Search for the cell housing the specified text and yield its (x, y) center coordinate. 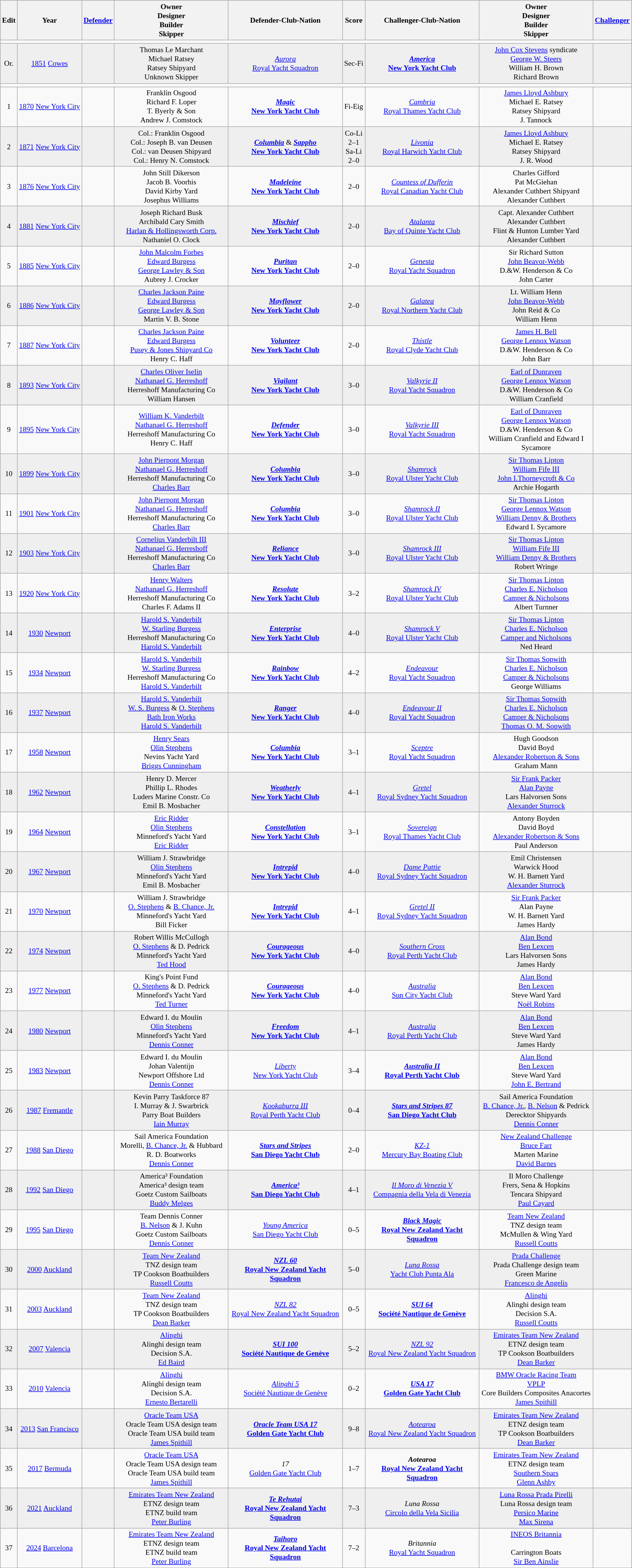
Charles Jackson PaineEdward BurgessGeorge Lawley & SonMartin V. B. Stone (172, 305)
VigilantNew York Yacht Club (285, 385)
INEOS Britannia Carrington Boats Sir Ben Ainslie (536, 1548)
Sir Thomas LiptonGeorge Lennox WatsonWilliam Denny & BrothersEdward I. Sycamore (536, 514)
John Malcolm ForbesEdward BurgessGeorge Lawley & SonAubrey J. Crocker (172, 266)
Southern CrossRoyal Perth Yacht Club (422, 951)
Defender-Club-Nation (285, 20)
LibertyNew York Yacht Club (285, 1071)
7–2 (354, 1548)
Young AmericaSan Diego Yacht Club (285, 1229)
1988 San Diego (50, 1150)
2000 Auckland (50, 1270)
Edit (9, 20)
BritanniaRoyal Yacht Squadron (422, 1548)
AustraliaRoyal Perth Yacht Club (422, 1031)
VolunteerNew York Yacht Club (285, 345)
NZL 60Royal New Zealand Yacht Squadron (285, 1270)
0–4 (354, 1110)
NZL 82Royal New Zealand Yacht Squadron (285, 1309)
Score (354, 20)
Il Moro ChallengeFrers, Sena & HopkinsTencara ShipyardPaul Cayard (536, 1189)
2013 San Francisco (50, 1428)
1895 New York City (50, 429)
Countess of DufferinRoyal Canadian Yacht Club (422, 186)
DefenderNew York Yacht Club (285, 429)
18 (9, 792)
New Zealand ChallengeBruce FarrMarten MarineDavid Barnes (536, 1150)
Sir Thomas LiptonWilliam Fife IIIJohn I.Thorneycroft & CoArchie Hogarth (536, 474)
19 (9, 832)
3 (9, 186)
Charles GiffordPat McGiehanAlexander Cuthbert ShipyardAlexander Cuthbert (536, 186)
SovereignRoyal Thames Yacht Club (422, 832)
1871 New York City (50, 147)
25 (9, 1071)
1–7 (354, 1468)
28 (9, 1189)
1964 Newport (50, 832)
AmericaNew York Yacht Club (422, 63)
2024 Barcelona (50, 1548)
TaihoroRoyal New Zealand Yacht Squadron (285, 1548)
1920 New York City (50, 593)
0–2 (354, 1389)
Endeavour IIRoyal Yacht Squadron (422, 713)
20 (9, 871)
36 (9, 1508)
26 (9, 1110)
PuritanNew York Yacht Club (285, 266)
Valkyrie IIIRoyal Yacht Squadron (422, 429)
FreedomNew York Yacht Club (285, 1031)
Col.: Franklin OsgoodCol.: Joseph B. van DeusenCol.: van Deusen ShipyardCol.: Henry N. Comstock (172, 147)
1886 New York City (50, 305)
Sir Richard SuttonJohn Beavor-WebbD.&W. Henderson & CoJohn Carter (536, 266)
AustraliaSun City Yacht Club (422, 991)
Joseph Richard BuskArchibald Cary SmithHarlan & Hollingsworth Corp.Nathaniel O. Clock (172, 226)
GalateaRoyal Northern Yacht Club (422, 305)
Sir Frank PackerAlan PayneW. H. Barnett YardJames Hardy (536, 911)
RainbowNew York Yacht Club (285, 673)
Fi-Eig (354, 107)
Te RehutaiRoyal New Zealand Yacht Squadron (285, 1508)
4–2 (354, 673)
15 (9, 673)
John Cox Stevens syndicateGeorge W. SteersWilliam H. BrownRichard Brown (536, 63)
1881 New York City (50, 226)
Alan BondBen LexcenLars Halvorsen Sons James Hardy (536, 951)
Edward I. du MoulinJohan ValentijnNewport Offshore LtdDennis Conner (172, 1071)
1876 New York City (50, 186)
1987 Fremantle (50, 1110)
21 (9, 911)
35 (9, 1468)
3–4 (354, 1071)
5–2 (354, 1349)
Shamrock IIIRoyal Ulster Yacht Club (422, 553)
9–8 (354, 1428)
2003 Auckland (50, 1309)
Australia IIRoyal Perth Yacht Club (422, 1071)
32 (9, 1349)
10 (9, 474)
Lt. William HennJohn Beavor-WebbJohn Reid & CoWilliam Henn (536, 305)
30 (9, 1270)
Hugh GoodsonDavid BoydAlexander Robertson & SonsGraham Mann (536, 752)
Stars and Stripes 87San Diego Yacht Club (422, 1110)
Sir Thomas LiptonCharles E. NicholsonCamper & NicholsonsAlbert Turnner (536, 593)
Black MagicRoyal New Zealand Yacht Squadron (422, 1229)
2007 Valencia (50, 1349)
Emirates Team New ZealandETNZ design teamSouthern SparsGlenn Ashby (536, 1468)
Eric RidderOlin StephensMinneford's Yacht YardEric Ridder (172, 832)
ConstellationNew York Yacht Club (285, 832)
29 (9, 1229)
1899 New York City (50, 474)
12 (9, 553)
Team New ZealandTNZ design teamMcMullen & Wing YardRussell Coutts (536, 1229)
CambriaRoyal Thames Yacht Club (422, 107)
1887 New York City (50, 345)
AlinghiAlinghi design teamDecision S.A.Ernesto Bertarelli (172, 1389)
John Still DikersonJacob B. VoorhisDavid Kirby YardJosephus Williams (172, 186)
Team New ZealandTNZ design teamTP Cookson BoatbuildersDean Barker (172, 1309)
RelianceNew York Yacht Club (285, 553)
17 (9, 752)
Henry SearsOlin StephensNevins Yacht YardBriggs Cunningham (172, 752)
1893 New York City (50, 385)
5–0 (354, 1270)
Sail America FoundationB. Chance, Jr., B. Nelson & PedrickDerecktor ShipyardsDennis Conner (536, 1110)
1870 New York City (50, 107)
Sir Thomas SopwithCharles E. NicholsonCamper & NicholsonsThomas O. M. Sopwith (536, 713)
SceptreRoyal Yacht Squadron (422, 752)
AtalantaBay of Quinte Yacht Club (422, 226)
6 (9, 305)
Gretel IIRoyal Sydney Yacht Squadron (422, 911)
RangerNew York Yacht Club (285, 713)
Kookaburra IIIRoyal Perth Yacht Club (285, 1110)
1992 San Diego (50, 1189)
EndeavourRoyal Yacht Squadron (422, 673)
Harold S. VanderbiltW. S. Burgess & O. StephensBath Iron WorksHarold S. Vanderbilt (172, 713)
EnterpriseNew York Yacht Club (285, 633)
27 (9, 1150)
4 (9, 226)
Stars and StripesSan Diego Yacht Club (285, 1150)
1 (9, 107)
Shamrock VRoyal Ulster Yacht Club (422, 633)
14 (9, 633)
5 (9, 266)
SUI 64Société Nautique de Genève (422, 1309)
Sir Thomas LiptonCharles E. NicholsonCamper and NicholsonsNed Heard (536, 633)
Capt. Alexander CuthbertAlexander CuthbertFlint & Hunton Lumber YardAlexander Cuthbert (536, 226)
Charles Oliver IselinNathanael G. HerreshoffHerreshoff Manufacturing CoWilliam Hansen (172, 385)
2010 Valencia (50, 1389)
9 (9, 429)
Dame PattieRoyal Sydney Yacht Squadron (422, 871)
Franklin OsgoodRichard F. LoperT. Byerly & SonAndrew J. Comstock (172, 107)
Co-Li2–1Sa-Li2–0 (354, 147)
Thomas Le MarchantMichael RatseyRatsey ShipyardUnknown Skipper (172, 63)
NZL 92Royal New Zealand Yacht Squadron (422, 1349)
William J. StrawbridgeOlin StephensMinneford's Yacht YardEmil B. Mosbacher (172, 871)
33 (9, 1389)
3–2 (354, 593)
Alinghi 5Société Nautique de Genève (285, 1389)
Charles Jackson PaineEdward BurgessPusey & Jones Shipyard CoHenry C. Haff (172, 345)
1934 Newport (50, 673)
Cornelius Vanderbilt IIINathanael G. HerreshoffHerreshoff Manufacturing CoCharles Barr (172, 553)
Emirates Team New ZealandETNZ design teamETNZ build teamPeter Burling (172, 1548)
SUI 100Société Nautique de Genève (285, 1349)
KZ-1Mercury Bay Boating Club (422, 1150)
1962 Newport (50, 792)
34 (9, 1428)
Luna Rossa Prada PirelliLuna Rossa design team Persico Marine Max Sirena (536, 1508)
Earl of DunravenGeorge Lennox WatsonD.&W. Henderson & CoWilliam Cranfield and Edward I Sycamore (536, 429)
1967 Newport (50, 871)
LivoniaRoyal Harwich Yacht Club (422, 147)
23 (9, 991)
AlinghiAlinghi design teamDecision S.A.Ed Baird (172, 1349)
1851 Cowes (50, 63)
ShamrockRoyal Ulster Yacht Club (422, 474)
1970 Newport (50, 911)
1974 Newport (50, 951)
7–3 (354, 1508)
16 (9, 713)
Sir Thomas SopwithCharles E. NicholsonCamper & NicholsonsGeorge Williams (536, 673)
1980 Newport (50, 1031)
Shamrock IIRoyal Ulster Yacht Club (422, 514)
BMW Oracle Racing TeamVPLPCore Builders Composites AnacortesJames Spithill (536, 1389)
Alan BondBen LexcenSteve Ward YardJohn E. Bertrand (536, 1071)
Columbia & SapphoNew York Yacht Club (285, 147)
22 (9, 951)
MayflowerNew York Yacht Club (285, 305)
1937 Newport (50, 713)
Emil ChristensenWarwick HoodW. H. Barnett YardAlexander Sturrock (536, 871)
America³ FoundationAmerica³ design teamGoetz Custom SailboatsBuddy Melges (172, 1189)
1983 Newport (50, 1071)
Henry D. MercerPhillip L. RhodesLuders Marine Constr. CoEmil B. Mosbacher (172, 792)
Edward I. du MoulinOlin StephensMinneford's Yacht YardDennis Conner (172, 1031)
1903 New York City (50, 553)
37 (9, 1548)
Earl of DunravenGeorge Lennox WatsonD.&W. Henderson & CoWilliam Cranfield (536, 385)
1977 Newport (50, 991)
Il Moro di Venezia VCompagnia della Vela di Venezia (422, 1189)
James Lloyd AshburyMichael E. RatseyRatsey ShipyardJ. R. Wood (536, 147)
11 (9, 514)
1901 New York City (50, 514)
24 (9, 1031)
Alan BondBen LexcenSteve Ward YardJames Hardy (536, 1031)
AuroraRoyal Yacht Squadron (285, 63)
Defender (98, 20)
Antony BoydenDavid BoydAlexander Robertson & SonsPaul Anderson (536, 832)
2021 Auckland (50, 1508)
America³San Diego Yacht Club (285, 1189)
Prada ChallengePrada Challenge design teamGreen MarineFrancesco de Angelis (536, 1270)
Emirates Team New ZealandETNZ design teamETNZ build team Peter Burling (172, 1508)
GretelRoyal Sydney Yacht Squadron (422, 792)
Team New ZealandTNZ design teamTP Cookson BoatbuildersRussell Coutts (172, 1270)
Luna RossaCircolo della Vela Sicilia (422, 1508)
Luna RossaYacht Club Punta Ala (422, 1270)
Shamrock IVRoyal Ulster Yacht Club (422, 593)
ResoluteNew York Yacht Club (285, 593)
1995 San Diego (50, 1229)
Sir Frank PackerAlan PayneLars Halvorsen SonsAlexander Sturrock (536, 792)
MadeleineNew York Yacht Club (285, 186)
7 (9, 345)
Robert Willis McCulloghO. Stephens & D. PedrickMinneford's Yacht YardTed Hood (172, 951)
2017 Bermuda (50, 1468)
William J. StrawbridgeO. Stephens & B. Chance, Jr.Minneford's Yacht YardBill Ficker (172, 911)
MischiefNew York Yacht Club (285, 226)
Alan BondBen LexcenSteve Ward YardNoël Robins (536, 991)
1930 Newport (50, 633)
USA 17Golden Gate Yacht Club (422, 1389)
James H. BellGeorge Lennox WatsonD.&W. Henderson & CoJohn Barr (536, 345)
1885 New York City (50, 266)
GenestaRoyal Yacht Squadron (422, 266)
Sec-Fi (354, 63)
Sir Thomas LiptonWilliam Fife IIIWilliam Denny & BrothersRobert Wringe (536, 553)
Valkyrie IIRoyal Yacht Squadron (422, 385)
Kevin Parry Taskforce 87I. Murray & J. SwarbrickParry Boat BuildersIain Murray (172, 1110)
James Lloyd AshburyMichael E. RatseyRatsey ShipyardJ. Tannock (536, 107)
13 (9, 593)
Oracle Team USA 17Golden Gate Yacht Club (285, 1428)
Year (50, 20)
ThistleRoyal Clyde Yacht Club (422, 345)
2 (9, 147)
Challenger (612, 20)
King's Point FundO. Stephens & D. PedrickMinneford's Yacht YardTed Turner (172, 991)
WeatherlyNew York Yacht Club (285, 792)
8 (9, 385)
1958 Newport (50, 752)
Sail America FoundationMorelli, B. Chance, Jr. & HubbardR. D. BoatworksDennis Conner (172, 1150)
William K. VanderbiltNathanael G. HerreshoffHerreshoff Manufacturing CoHenry C. Haff (172, 429)
Challenger-Club-Nation (422, 20)
Team Dennis ConnerB. Nelson & J. KuhnGoetz Custom SailboatsDennis Conner (172, 1229)
17Golden Gate Yacht Club (285, 1468)
MagicNew York Yacht Club (285, 107)
Or. (9, 63)
Henry WaltersNathanael G. HerreshoffHerreshoff Manufacturing CoCharles F. Adams II (172, 593)
AlinghiAlinghi design teamDecision S.A.Russell Coutts (536, 1309)
31 (9, 1309)
